Determine the [x, y] coordinate at the center of the cell enclosing the given text.  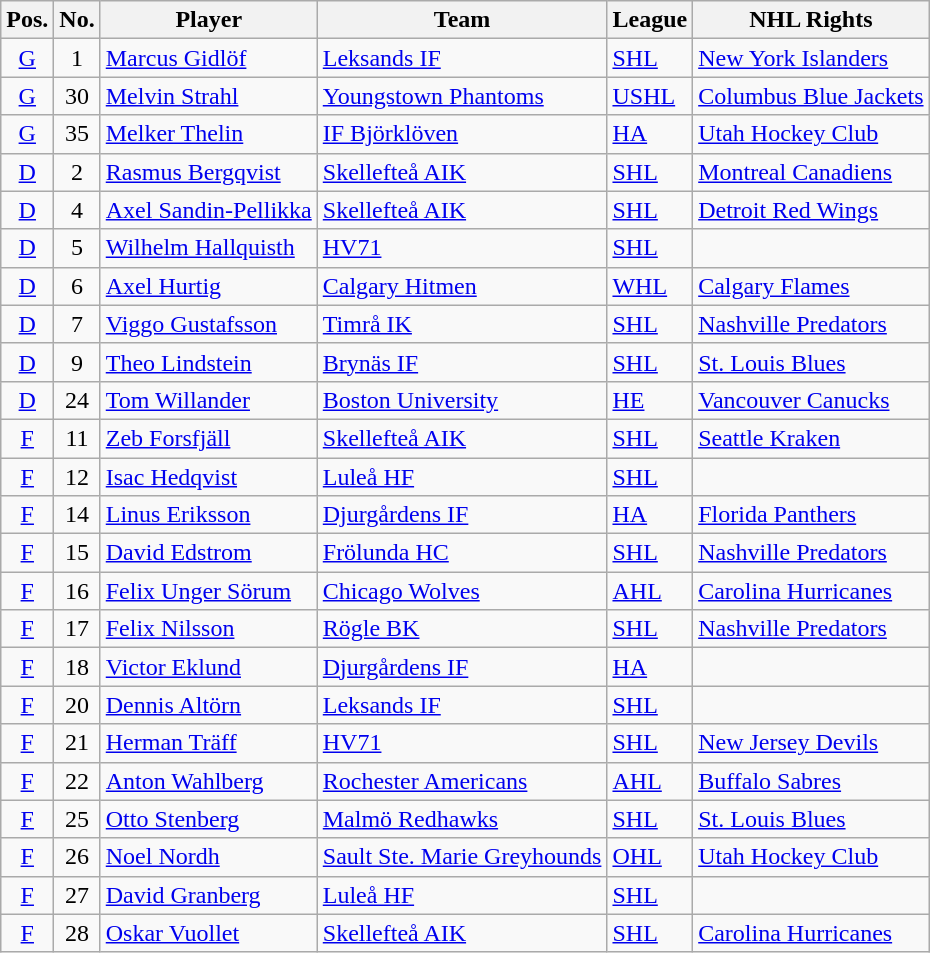
35 [77, 134]
Timrå IK [462, 324]
OHL [650, 857]
Axel Hurtig [208, 286]
Felix Unger Sörum [208, 591]
NHL Rights [811, 20]
Calgary Hitmen [462, 286]
David Granberg [208, 895]
Chicago Wolves [462, 591]
Vancouver Canucks [811, 400]
Felix Nilsson [208, 629]
Axel Sandin-Pellikka [208, 210]
Frölunda HC [462, 553]
Columbus Blue Jackets [811, 96]
9 [77, 362]
Otto Stenberg [208, 819]
Brynäs IF [462, 362]
24 [77, 400]
5 [77, 248]
12 [77, 477]
7 [77, 324]
4 [77, 210]
WHL [650, 286]
Montreal Canadiens [811, 172]
25 [77, 819]
14 [77, 515]
Youngstown Phantoms [462, 96]
Pos. [28, 20]
22 [77, 781]
Melvin Strahl [208, 96]
20 [77, 705]
1 [77, 58]
Seattle Kraken [811, 438]
David Edstrom [208, 553]
Melker Thelin [208, 134]
Rögle BK [462, 629]
17 [77, 629]
Isac Hedqvist [208, 477]
Viggo Gustafsson [208, 324]
Dennis Altörn [208, 705]
Rasmus Bergqvist [208, 172]
18 [77, 667]
Oskar Vuollet [208, 933]
2 [77, 172]
6 [77, 286]
Victor Eklund [208, 667]
Zeb Forsfjäll [208, 438]
Detroit Red Wings [811, 210]
Sault Ste. Marie Greyhounds [462, 857]
28 [77, 933]
Marcus Gidlöf [208, 58]
Theo Lindstein [208, 362]
30 [77, 96]
Team [462, 20]
HE [650, 400]
USHL [650, 96]
15 [77, 553]
11 [77, 438]
IF Björklöven [462, 134]
League [650, 20]
New York Islanders [811, 58]
21 [77, 743]
Anton Wahlberg [208, 781]
Calgary Flames [811, 286]
No. [77, 20]
16 [77, 591]
Boston University [462, 400]
Tom Willander [208, 400]
New Jersey Devils [811, 743]
Herman Träff [208, 743]
Rochester Americans [462, 781]
Florida Panthers [811, 515]
Noel Nordh [208, 857]
Wilhelm Hallquisth [208, 248]
Player [208, 20]
Linus Eriksson [208, 515]
27 [77, 895]
Buffalo Sabres [811, 781]
Malmö Redhawks [462, 819]
26 [77, 857]
